Return the (X, Y) coordinate for the center point of the cell that contains the specified text.  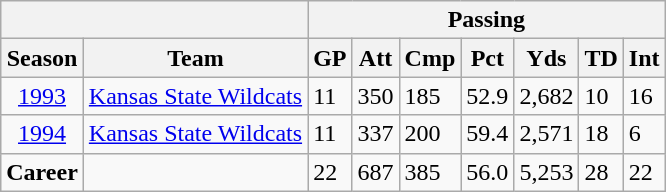
Pct (488, 58)
337 (376, 134)
5,253 (546, 172)
687 (376, 172)
6 (644, 134)
Int (644, 58)
TD (601, 58)
Career (42, 172)
18 (601, 134)
1994 (42, 134)
2,571 (546, 134)
1993 (42, 96)
28 (601, 172)
59.4 (488, 134)
Passing (486, 20)
Team (195, 58)
52.9 (488, 96)
16 (644, 96)
GP (330, 58)
Yds (546, 58)
350 (376, 96)
Cmp (430, 58)
56.0 (488, 172)
2,682 (546, 96)
185 (430, 96)
Season (42, 58)
200 (430, 134)
10 (601, 96)
385 (430, 172)
Att (376, 58)
